Determine the [X, Y] coordinate at the center of the cell enclosing the given text.  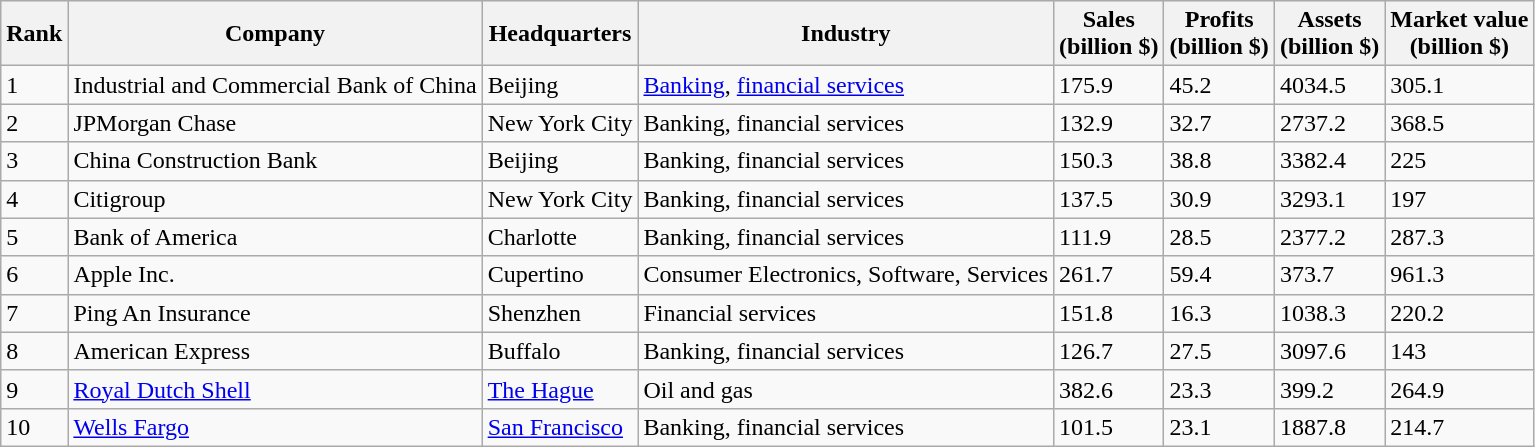
261.7 [1109, 275]
Rank [34, 34]
28.5 [1219, 237]
Headquarters [560, 34]
111.9 [1109, 237]
Consumer Electronics, Software, Services [846, 275]
Company [275, 34]
30.9 [1219, 199]
143 [1460, 351]
399.2 [1329, 389]
5 [34, 237]
59.4 [1219, 275]
American Express [275, 351]
Bank of America [275, 237]
137.5 [1109, 199]
32.7 [1219, 123]
JPMorgan Chase [275, 123]
45.2 [1219, 85]
305.1 [1460, 85]
8 [34, 351]
368.5 [1460, 123]
9 [34, 389]
10 [34, 427]
3 [34, 161]
The Hague [560, 389]
Shenzhen [560, 313]
3097.6 [1329, 351]
Citigroup [275, 199]
San Francisco [560, 427]
Industry [846, 34]
1887.8 [1329, 427]
150.3 [1109, 161]
Financial services [846, 313]
126.7 [1109, 351]
132.9 [1109, 123]
225 [1460, 161]
4 [34, 199]
38.8 [1219, 161]
Oil and gas [846, 389]
197 [1460, 199]
101.5 [1109, 427]
175.9 [1109, 85]
Market value (billion $) [1460, 34]
214.7 [1460, 427]
27.5 [1219, 351]
4034.5 [1329, 85]
3382.4 [1329, 161]
2737.2 [1329, 123]
2377.2 [1329, 237]
China Construction Bank [275, 161]
373.7 [1329, 275]
16.3 [1219, 313]
Charlotte [560, 237]
Buffalo [560, 351]
382.6 [1109, 389]
6 [34, 275]
7 [34, 313]
Apple Inc. [275, 275]
Cupertino [560, 275]
1038.3 [1329, 313]
1 [34, 85]
287.3 [1460, 237]
151.8 [1109, 313]
2 [34, 123]
Ping An Insurance [275, 313]
Wells Fargo [275, 427]
Royal Dutch Shell [275, 389]
220.2 [1460, 313]
Assets (billion $) [1329, 34]
23.1 [1219, 427]
23.3 [1219, 389]
Sales (billion $) [1109, 34]
264.9 [1460, 389]
Industrial and Commercial Bank of China [275, 85]
961.3 [1460, 275]
Profits (billion $) [1219, 34]
3293.1 [1329, 199]
